Detect which cell encompasses the target text, then output its (X, Y) center coordinate. 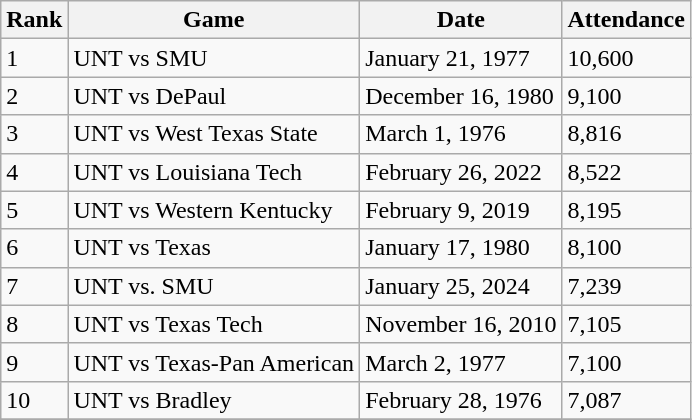
February 26, 2022 (461, 172)
UNT vs Texas Tech (214, 324)
4 (34, 172)
2 (34, 96)
7,100 (626, 362)
March 2, 1977 (461, 362)
UNT vs Bradley (214, 400)
8 (34, 324)
8,522 (626, 172)
UNT vs Louisiana Tech (214, 172)
December 16, 1980 (461, 96)
January 25, 2024 (461, 286)
UNT vs West Texas State (214, 134)
Date (461, 20)
UNT vs. SMU (214, 286)
8,100 (626, 248)
February 28, 1976 (461, 400)
UNT vs DePaul (214, 96)
Rank (34, 20)
January 17, 1980 (461, 248)
5 (34, 210)
3 (34, 134)
UNT vs Texas (214, 248)
UNT vs SMU (214, 58)
10 (34, 400)
7,105 (626, 324)
6 (34, 248)
1 (34, 58)
8,816 (626, 134)
November 16, 2010 (461, 324)
Game (214, 20)
10,600 (626, 58)
January 21, 1977 (461, 58)
Attendance (626, 20)
UNT vs Texas-Pan American (214, 362)
9 (34, 362)
7,239 (626, 286)
7 (34, 286)
8,195 (626, 210)
February 9, 2019 (461, 210)
UNT vs Western Kentucky (214, 210)
7,087 (626, 400)
March 1, 1976 (461, 134)
9,100 (626, 96)
